Identify which cell holds the provided text, then report its [X, Y] central coordinate. 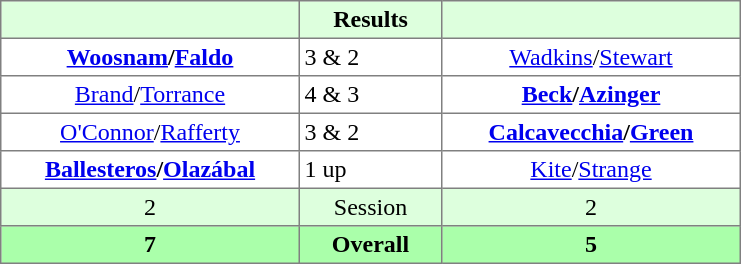
Kite/Strange [591, 170]
Results [370, 20]
Brand/Torrance [150, 95]
Wadkins/Stewart [591, 57]
7 [150, 245]
4 & 3 [370, 95]
Overall [370, 245]
Session [370, 207]
Woosnam/Faldo [150, 57]
5 [591, 245]
1 up [370, 170]
Calcavecchia/Green [591, 132]
Ballesteros/Olazábal [150, 170]
Beck/Azinger [591, 95]
O'Connor/Rafferty [150, 132]
